Return [x, y] of the center of cell containing provided text 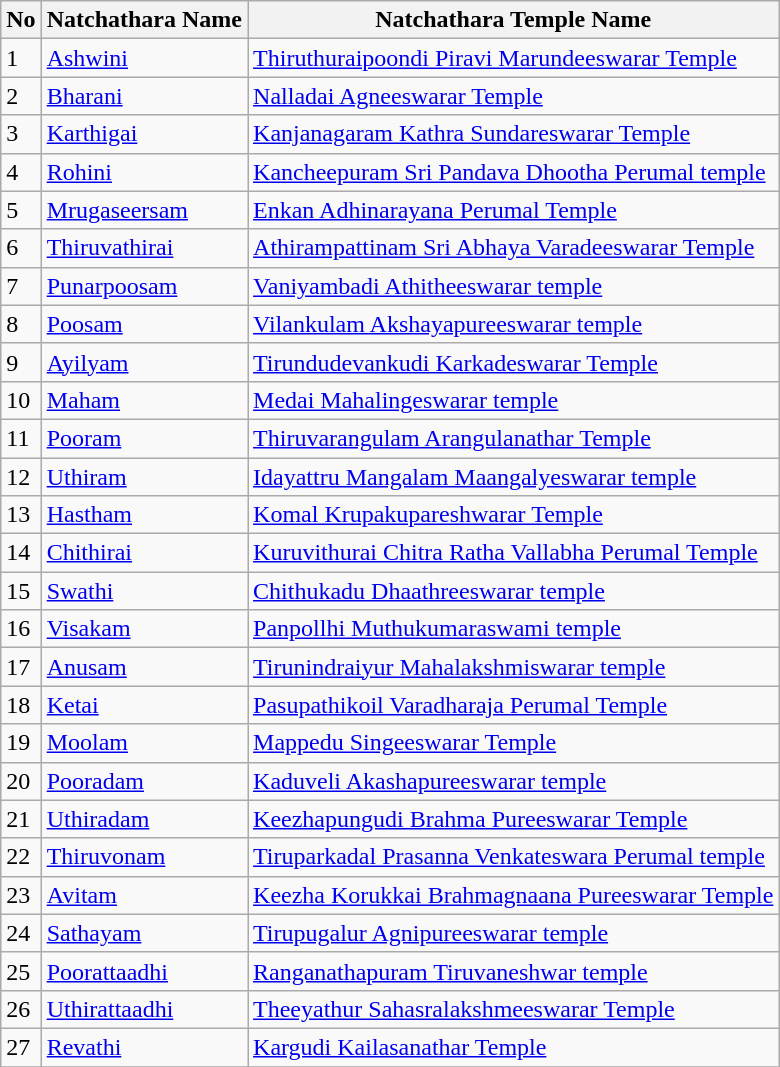
Revathi [144, 1047]
Rohini [144, 172]
Hastham [144, 515]
24 [21, 933]
Chithirai [144, 553]
Ayilyam [144, 362]
21 [21, 819]
Ashwini [144, 58]
Poosam [144, 324]
Enkan Adhinarayana Perumal Temple [514, 210]
Punarpoosam [144, 286]
Swathi [144, 591]
Poorattaadhi [144, 971]
Kuruvithurai Chitra Ratha Vallabha Perumal Temple [514, 553]
Thiruvarangulam Arangulanathar Temple [514, 438]
Pooradam [144, 781]
Uthiradam [144, 819]
8 [21, 324]
25 [21, 971]
Tirundudevankudi Karkadeswarar Temple [514, 362]
Natchathara Temple Name [514, 20]
2 [21, 96]
Vaniyambadi Athitheeswarar temple [514, 286]
4 [21, 172]
Ranganathapuram Tiruvaneshwar temple [514, 971]
Sathayam [144, 933]
Pasupathikoil Varadharaja Perumal Temple [514, 705]
Athirampattinam Sri Abhaya Varadeeswarar Temple [514, 248]
18 [21, 705]
Kancheepuram Sri Pandava Dhootha Perumal temple [514, 172]
Anusam [144, 667]
Uthiram [144, 477]
7 [21, 286]
Keezha Korukkai Brahmagnaana Pureeswarar Temple [514, 895]
Keezhapungudi Brahma Pureeswarar Temple [514, 819]
Theeyathur Sahasralakshmeeswarar Temple [514, 1009]
Ketai [144, 705]
Mappedu Singeeswarar Temple [514, 743]
Bharani [144, 96]
Idayattru Mangalam Maangalyeswarar temple [514, 477]
Panpollhi Muthukumaraswami temple [514, 629]
27 [21, 1047]
Kaduveli Akashapureeswarar temple [514, 781]
Avitam [144, 895]
22 [21, 857]
10 [21, 400]
Chithukadu Dhaathreeswarar temple [514, 591]
Pooram [144, 438]
Kargudi Kailasanathar Temple [514, 1047]
Moolam [144, 743]
15 [21, 591]
14 [21, 553]
No [21, 20]
Thiruthuraipoondi Piravi Marundeeswarar Temple [514, 58]
Tirunindraiyur Mahalakshmiswarar temple [514, 667]
1 [21, 58]
16 [21, 629]
9 [21, 362]
26 [21, 1009]
17 [21, 667]
Tirupugalur Agnipureeswarar temple [514, 933]
Tiruparkadal Prasanna Venkateswara Perumal temple [514, 857]
Karthigai [144, 134]
Visakam [144, 629]
Komal Krupakupareshwarar Temple [514, 515]
5 [21, 210]
Uthirattaadhi [144, 1009]
19 [21, 743]
13 [21, 515]
Maham [144, 400]
Vilankulam Akshayapureeswarar temple [514, 324]
Medai Mahalingeswarar temple [514, 400]
Thiruvonam [144, 857]
Nalladai Agneeswarar Temple [514, 96]
Natchathara Name [144, 20]
12 [21, 477]
20 [21, 781]
3 [21, 134]
Thiruvathirai [144, 248]
23 [21, 895]
Kanjanagaram Kathra Sundareswarar Temple [514, 134]
6 [21, 248]
Mrugaseersam [144, 210]
11 [21, 438]
